Pinpoint the cell where the given text exists, returning its (X, Y) midpoint coordinate. 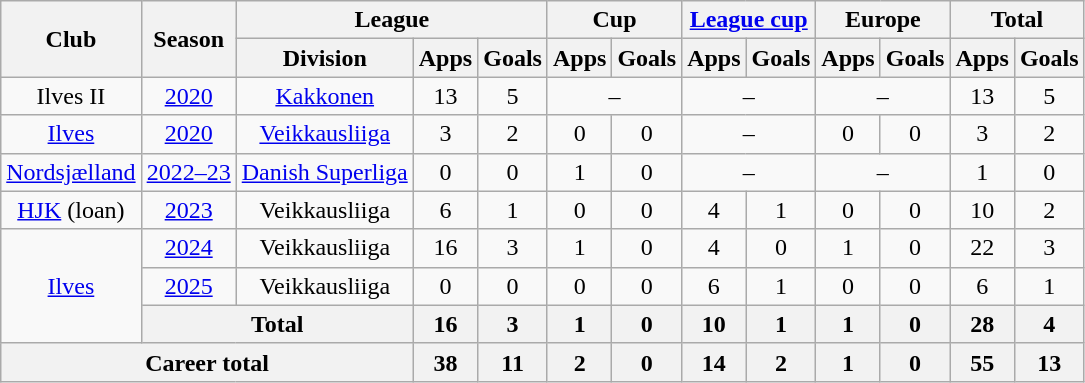
Career total (207, 362)
28 (982, 324)
Cup (614, 20)
HJK (loan) (71, 210)
55 (982, 362)
2025 (188, 286)
2023 (188, 210)
League (392, 20)
22 (982, 248)
Kakkonen (324, 96)
14 (714, 362)
Club (71, 39)
Nordsjælland (71, 172)
2024 (188, 248)
Ilves II (71, 96)
2022–23 (188, 172)
Division (324, 58)
Europe (883, 20)
11 (513, 362)
38 (445, 362)
Season (188, 39)
Danish Superliga (324, 172)
League cup (749, 20)
